From the cell containing the given text, extract its center point as [x, y] coordinate. 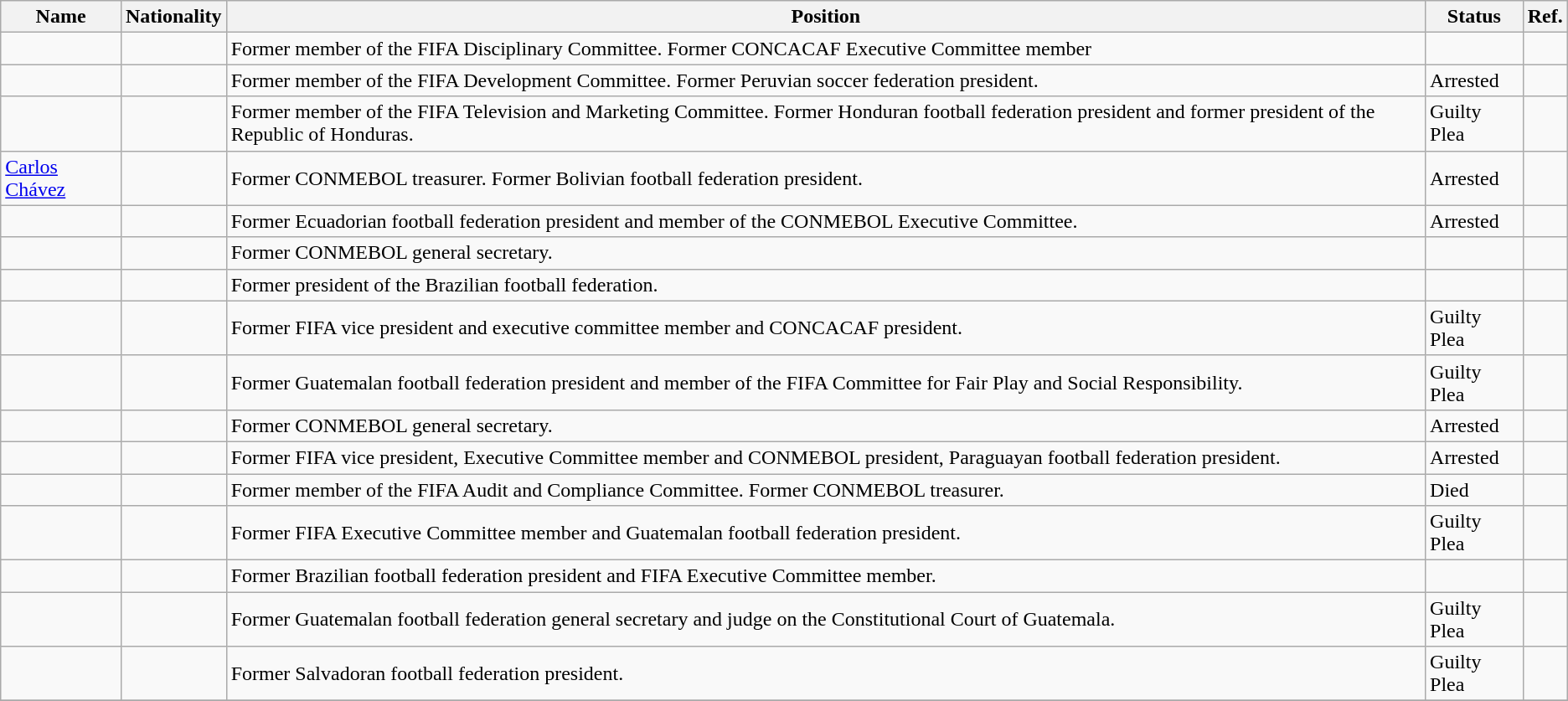
Name [61, 17]
Former Brazilian football federation president and FIFA Executive Committee member. [826, 576]
Former Ecuadorian football federation president and member of the CONMEBOL Executive Committee. [826, 221]
Former Guatemalan football federation president and member of the FIFA Committee for Fair Play and Social Responsibility. [826, 382]
Former Guatemalan football federation general secretary and judge on the Constitutional Court of Guatemala. [826, 620]
Former FIFA Executive Committee member and Guatemalan football federation president. [826, 533]
Former CONMEBOL treasurer. Former Bolivian football federation president. [826, 178]
Former FIFA vice president, Executive Committee member and CONMEBOL president, Paraguayan football federation president. [826, 457]
Status [1474, 17]
Former member of the FIFA Audit and Compliance Committee. Former CONMEBOL treasurer. [826, 490]
Nationality [173, 17]
Ref. [1545, 17]
Former Salvadoran football federation president. [826, 673]
Position [826, 17]
Former member of the FIFA Development Committee. Former Peruvian soccer federation president. [826, 80]
Former FIFA vice president and executive committee member and CONCACAF president. [826, 328]
Died [1474, 490]
Former president of the Brazilian football federation. [826, 285]
Former member of the FIFA Disciplinary Committee. Former CONCACAF Executive Committee member [826, 49]
Carlos Chávez [61, 178]
